Search for the cell housing the specified text and yield its (x, y) center coordinate. 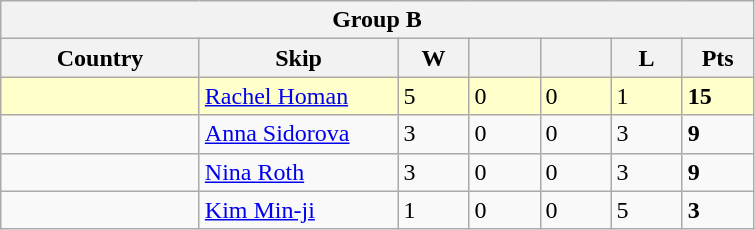
15 (718, 96)
Skip (298, 58)
Kim Min-ji (298, 210)
Nina Roth (298, 172)
Anna Sidorova (298, 134)
W (434, 58)
L (646, 58)
Pts (718, 58)
Rachel Homan (298, 96)
Group B (377, 20)
Country (100, 58)
